Find where the given text appears and provide that cell's center as (x, y) coordinate. 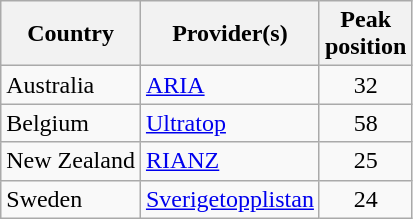
Sverigetopplistan (230, 199)
Country (71, 34)
Provider(s) (230, 34)
Sweden (71, 199)
24 (365, 199)
Australia (71, 85)
Belgium (71, 123)
New Zealand (71, 161)
32 (365, 85)
58 (365, 123)
Ultratop (230, 123)
RIANZ (230, 161)
ARIA (230, 85)
25 (365, 161)
Peakposition (365, 34)
